Find where the given text appears and provide that cell's center as (X, Y) coordinate. 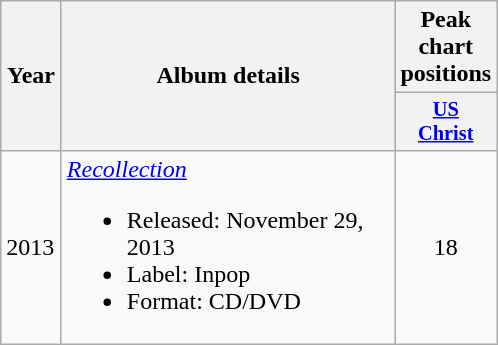
Album details (228, 76)
2013 (32, 247)
18 (446, 247)
US Christ (446, 122)
Peak chart positions (446, 47)
RecollectionReleased: November 29, 2013Label: InpopFormat: CD/DVD (228, 247)
Year (32, 76)
